Scan for the cell matching the given text and deliver its (X, Y) coordinate at center. 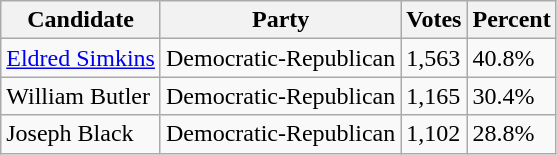
30.4% (512, 96)
1,102 (434, 134)
Candidate (81, 20)
1,165 (434, 96)
Votes (434, 20)
Percent (512, 20)
1,563 (434, 58)
28.8% (512, 134)
William Butler (81, 96)
40.8% (512, 58)
Eldred Simkins (81, 58)
Party (280, 20)
Joseph Black (81, 134)
